Locate the cell with the specified text and output its (x, y) center coordinate. 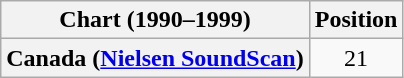
Canada (Nielsen SoundScan) (155, 58)
Position (356, 20)
21 (356, 58)
Chart (1990–1999) (155, 20)
